Provide the [X, Y] coordinate of the cell's center where the given text is located.  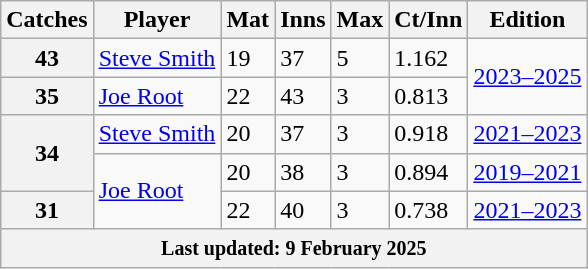
0.813 [428, 96]
Mat [248, 20]
35 [47, 96]
Edition [528, 20]
0.738 [428, 210]
38 [303, 172]
5 [360, 58]
2019–2021 [528, 172]
Player [157, 20]
2023–2025 [528, 77]
34 [47, 153]
Inns [303, 20]
Catches [47, 20]
Max [360, 20]
1.162 [428, 58]
0.894 [428, 172]
Ct/Inn [428, 20]
31 [47, 210]
19 [248, 58]
40 [303, 210]
Last updated: 9 February 2025 [294, 248]
0.918 [428, 134]
